Output the [X, Y] coordinate of the center of the cell containing the given text.  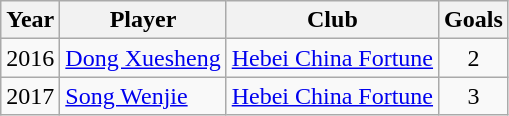
3 [474, 96]
Goals [474, 20]
2017 [30, 96]
2 [474, 58]
Song Wenjie [143, 96]
Club [332, 20]
2016 [30, 58]
Player [143, 20]
Dong Xuesheng [143, 58]
Year [30, 20]
